Locate the cell with the specified text and output its [x, y] center coordinate. 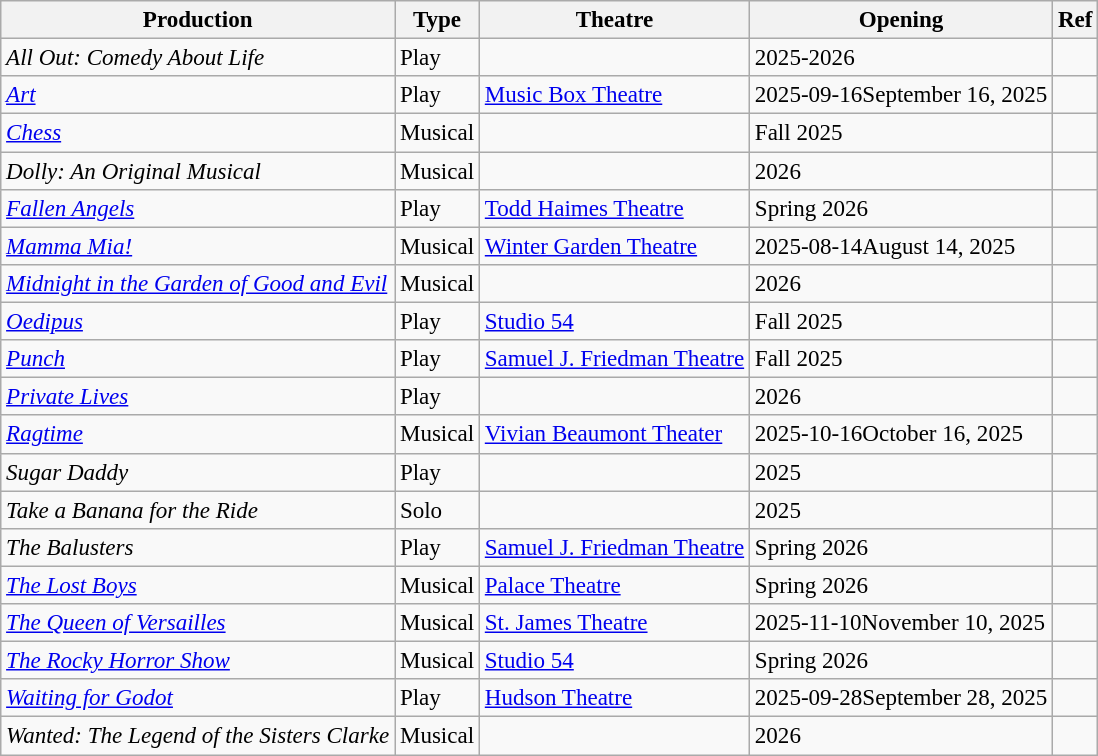
Hudson Theatre [614, 698]
Midnight in the Garden of Good and Evil [198, 284]
Punch [198, 359]
Oedipus [198, 322]
2025-09-16September 16, 2025 [900, 95]
Dolly: An Original Musical [198, 171]
The Balusters [198, 548]
Type [438, 20]
Ref [1076, 20]
Mamma Mia! [198, 246]
Vivian Beaumont Theater [614, 435]
Waiting for Godot [198, 698]
The Lost Boys [198, 585]
Theatre [614, 20]
The Rocky Horror Show [198, 661]
Private Lives [198, 397]
Todd Haimes Theatre [614, 209]
Chess [198, 133]
2025-10-16October 16, 2025 [900, 435]
Sugar Daddy [198, 472]
2025-11-10November 10, 2025 [900, 623]
Music Box Theatre [614, 95]
Wanted: The Legend of the Sisters Clarke [198, 736]
Opening [900, 20]
Palace Theatre [614, 585]
Production [198, 20]
The Queen of Versailles [198, 623]
Fallen Angels [198, 209]
Take a Banana for the Ride [198, 510]
2025-09-28September 28, 2025 [900, 698]
All Out: Comedy About Life [198, 58]
2025-08-14August 14, 2025 [900, 246]
St. James Theatre [614, 623]
Winter Garden Theatre [614, 246]
2025-2026 [900, 58]
Solo [438, 510]
Art [198, 95]
Ragtime [198, 435]
